Capture the cell that displays the provided text and extract its [X, Y] central coordinate. 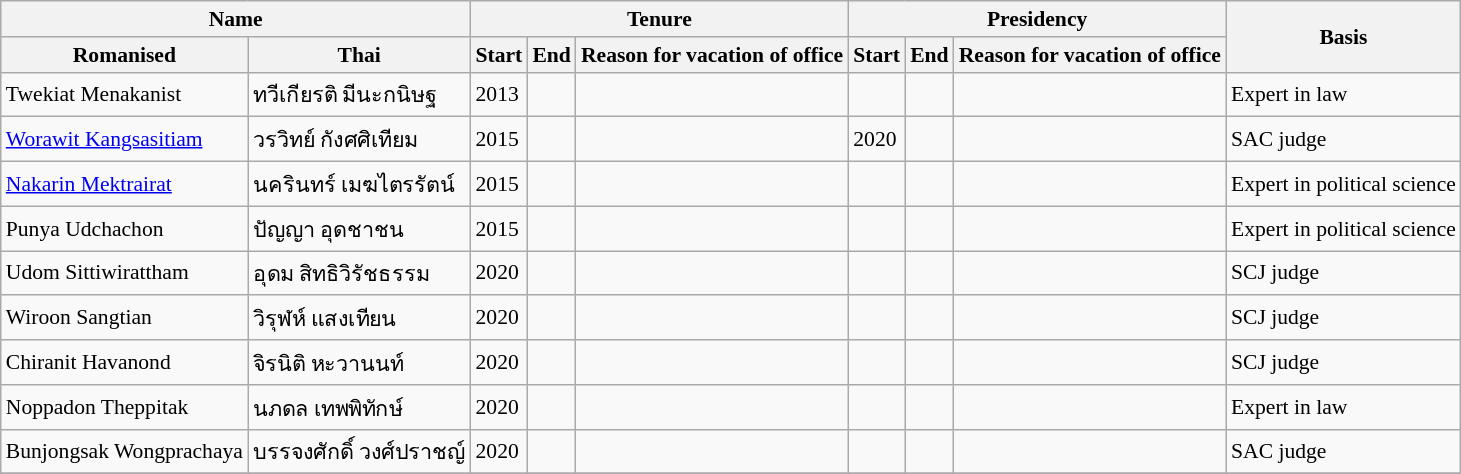
นภดล เทพพิทักษ์ [360, 408]
นครินทร์ เมฆไตรรัตน์ [360, 184]
Chiranit Havanond [124, 362]
จิรนิติ หะวานนท์ [360, 362]
Presidency [1037, 19]
Tenure [659, 19]
วรวิทย์ กังศศิเทียม [360, 140]
ปัญญา อุดชาชน [360, 228]
Nakarin Mektrairat [124, 184]
อุดม สิทธิวิรัชธรรม [360, 274]
Basis [1344, 36]
Punya Udchachon [124, 228]
Wiroon Sangtian [124, 318]
บรรจงศักดิ์ วงศ์ปราชญ์ [360, 452]
วิรุฬห์ แสงเทียน [360, 318]
Bunjongsak Wongprachaya [124, 452]
Thai [360, 55]
2013 [498, 94]
Udom Sittiwirattham [124, 274]
Name [236, 19]
Romanised [124, 55]
Noppadon Theppitak [124, 408]
Twekiat Menakanist [124, 94]
ทวีเกียรติ มีนะกนิษฐ [360, 94]
Worawit Kangsasitiam [124, 140]
